Return the [x, y] coordinate for the center point of the cell that contains the specified text.  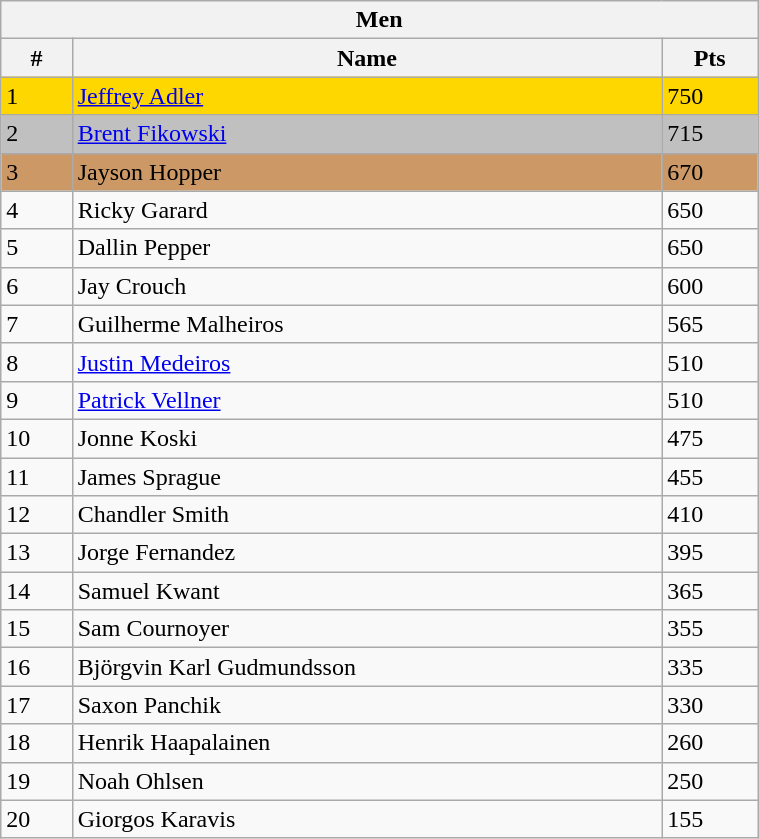
5 [36, 248]
Giorgos Karavis [367, 819]
20 [36, 819]
715 [710, 134]
3 [36, 172]
15 [36, 629]
Guilherme Malheiros [367, 324]
Sam Cournoyer [367, 629]
17 [36, 705]
Name [367, 58]
750 [710, 96]
10 [36, 438]
365 [710, 591]
670 [710, 172]
Brent Fikowski [367, 134]
Chandler Smith [367, 515]
2 [36, 134]
8 [36, 362]
Jorge Fernandez [367, 553]
Jay Crouch [367, 286]
Patrick Vellner [367, 400]
11 [36, 477]
335 [710, 667]
James Sprague [367, 477]
13 [36, 553]
Samuel Kwant [367, 591]
Pts [710, 58]
250 [710, 781]
155 [710, 819]
12 [36, 515]
9 [36, 400]
Jonne Koski [367, 438]
395 [710, 553]
6 [36, 286]
Ricky Garard [367, 210]
455 [710, 477]
7 [36, 324]
330 [710, 705]
Justin Medeiros [367, 362]
Dallin Pepper [367, 248]
19 [36, 781]
Henrik Haapalainen [367, 743]
260 [710, 743]
Jeffrey Adler [367, 96]
4 [36, 210]
475 [710, 438]
Men [380, 20]
565 [710, 324]
18 [36, 743]
1 [36, 96]
# [36, 58]
Björgvin Karl Gudmundsson [367, 667]
Saxon Panchik [367, 705]
Jayson Hopper [367, 172]
410 [710, 515]
355 [710, 629]
14 [36, 591]
Noah Ohlsen [367, 781]
600 [710, 286]
16 [36, 667]
